From the cell containing the given text, extract its center point as (x, y) coordinate. 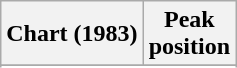
Chart (1983) (72, 34)
Peakposition (189, 34)
